Provide the (x, y) coordinate of the cell's center where the given text is located.  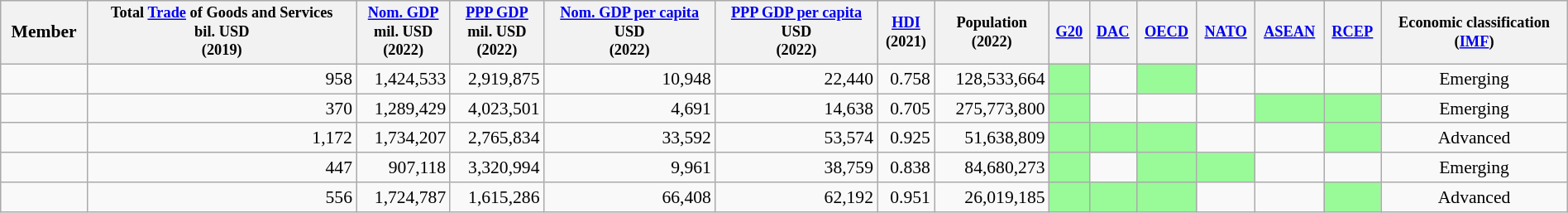
38,759 (796, 167)
Population(2022) (992, 32)
PPP GDP mil. USD(2022) (496, 32)
1,172 (222, 138)
0.705 (906, 109)
447 (222, 167)
1,289,429 (404, 109)
1,724,787 (404, 197)
0.838 (906, 167)
PPP GDP per capitaUSD(2022) (796, 32)
G20 (1070, 32)
OECD (1166, 32)
370 (222, 109)
556 (222, 197)
HDI(2021) (906, 32)
2,765,834 (496, 138)
958 (222, 79)
907,118 (404, 167)
0.925 (906, 138)
9,961 (629, 167)
Nom. GDP per capitaUSD(2022) (629, 32)
26,019,185 (992, 197)
62,192 (796, 197)
RCEP (1353, 32)
1,424,533 (404, 79)
33,592 (629, 138)
Member (45, 32)
Total Trade of Goods and Services bil. USD(2019) (222, 32)
53,574 (796, 138)
4,691 (629, 109)
Nom. GDP mil. USD(2022) (404, 32)
4,023,501 (496, 109)
51,638,809 (992, 138)
66,408 (629, 197)
14,638 (796, 109)
275,773,800 (992, 109)
2,919,875 (496, 79)
128,533,664 (992, 79)
NATO (1226, 32)
84,680,273 (992, 167)
0.758 (906, 79)
Economic classification(IMF) (1474, 32)
22,440 (796, 79)
DAC (1113, 32)
3,320,994 (496, 167)
10,948 (629, 79)
1,615,286 (496, 197)
ASEAN (1288, 32)
1,734,207 (404, 138)
0.951 (906, 197)
